Provide the [X, Y] coordinate of the cell's center where the given text is located.  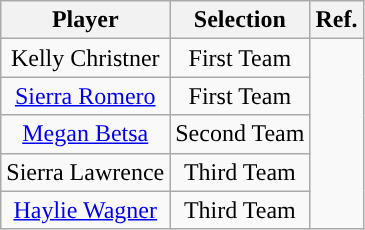
Megan Betsa [86, 134]
Sierra Lawrence [86, 172]
Kelly Christner [86, 58]
Sierra Romero [86, 96]
Second Team [240, 134]
Selection [240, 20]
Haylie Wagner [86, 210]
Ref. [336, 20]
Player [86, 20]
